Scan for the cell matching the given text and deliver its (x, y) coordinate at center. 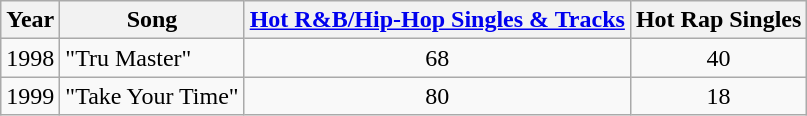
Hot Rap Singles (718, 20)
40 (718, 58)
1999 (30, 96)
Hot R&B/Hip-Hop Singles & Tracks (437, 20)
68 (437, 58)
Song (152, 20)
1998 (30, 58)
80 (437, 96)
"Tru Master" (152, 58)
18 (718, 96)
Year (30, 20)
"Take Your Time" (152, 96)
